Find where the given text appears and provide that cell's center as (X, Y) coordinate. 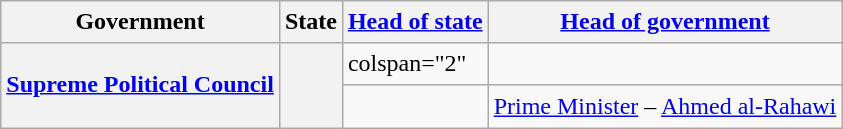
Head of state (415, 22)
Head of government (665, 22)
State (310, 22)
colspan="2" (415, 64)
Supreme Political Council (140, 86)
Prime Minister – Ahmed al-Rahawi (665, 106)
Government (140, 22)
